For the text-containing cell, return its midpoint in [x, y] coordinate format. 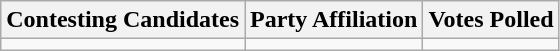
Party Affiliation [334, 20]
Contesting Candidates [123, 20]
Votes Polled [491, 20]
